Extract the [X, Y] coordinate from the center of the cell holding the provided text.  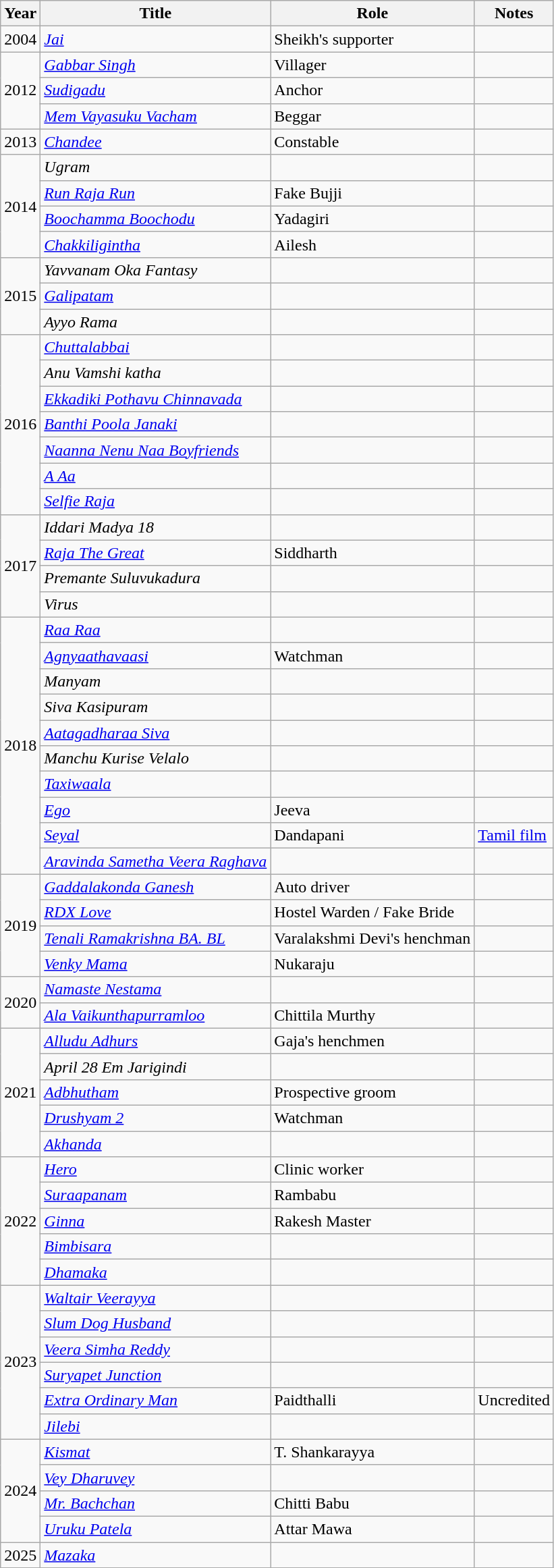
Mr. Bachchan [155, 1503]
Dandapani [372, 836]
Beggar [372, 116]
Sudigadu [155, 90]
2013 [20, 142]
Ayyo Rama [155, 322]
Extra Ordinary Man [155, 1401]
Banthi Poola Janaki [155, 425]
Dhamaka [155, 1272]
Ekkadiki Pothavu Chinnavada [155, 399]
2022 [20, 1221]
Agnyaathavaasi [155, 655]
Selfie Raja [155, 502]
Run Raja Run [155, 193]
Chitti Babu [372, 1503]
Uruku Patela [155, 1529]
Varalakshmi Devi's henchman [372, 938]
2004 [20, 39]
Taxiwaala [155, 784]
2016 [20, 425]
Paidthalli [372, 1401]
2025 [20, 1555]
Siddharth [372, 553]
Constable [372, 142]
Auto driver [372, 887]
Uncredited [514, 1401]
Mem Vayasuku Vacham [155, 116]
Chuttalabbai [155, 348]
2017 [20, 566]
Chittila Murthy [372, 1015]
2020 [20, 1002]
Raa Raa [155, 630]
Ala Vaikunthapurramloo [155, 1015]
Bimbisara [155, 1247]
2014 [20, 206]
A Aa [155, 476]
Vey Dharuvey [155, 1478]
Manyam [155, 681]
Raja The Great [155, 553]
2015 [20, 296]
Jilebi [155, 1426]
Clinic worker [372, 1170]
Iddari Madya 18 [155, 527]
Akhanda [155, 1144]
Waltair Veerayya [155, 1298]
Tamil film [514, 836]
Anu Vamshi katha [155, 373]
Chandee [155, 142]
Ginna [155, 1221]
Naanna Nenu Naa Boyfriends [155, 450]
Yadagiri [372, 219]
Virus [155, 604]
Gabbar Singh [155, 65]
April 28 Em Jarigindi [155, 1066]
Chakkiligintha [155, 244]
Gaddalakonda Ganesh [155, 887]
Manchu Kurise Velalo [155, 759]
Seyal [155, 836]
Jai [155, 39]
2012 [20, 90]
Kismat [155, 1452]
Aatagadharaa Siva [155, 732]
Galipatam [155, 296]
Boochamma Boochodu [155, 219]
2023 [20, 1362]
Namaste Nestama [155, 990]
Rambabu [372, 1195]
2019 [20, 925]
Year [20, 13]
Villager [372, 65]
Anchor [372, 90]
Sheikh's supporter [372, 39]
Hero [155, 1170]
Title [155, 13]
Venky Mama [155, 964]
Suraapanam [155, 1195]
Rakesh Master [372, 1221]
Siva Kasipuram [155, 707]
Notes [514, 13]
Premante Suluvukadura [155, 578]
2021 [20, 1092]
RDX Love [155, 913]
Gaja's henchmen [372, 1041]
2018 [20, 745]
Fake Bujji [372, 193]
Tenali Ramakrishna BA. BL [155, 938]
Mazaka [155, 1555]
Alludu Adhurs [155, 1041]
Drushyam 2 [155, 1118]
Prospective groom [372, 1092]
Aravinda Sametha Veera Raghava [155, 861]
Slum Dog Husband [155, 1324]
Ugram [155, 167]
Suryapet Junction [155, 1375]
Nukaraju [372, 964]
Veera Simha Reddy [155, 1349]
Yavvanam Oka Fantasy [155, 270]
Attar Mawa [372, 1529]
Jeeva [372, 810]
Hostel Warden / Fake Bride [372, 913]
Adbhutham [155, 1092]
2024 [20, 1490]
Ailesh [372, 244]
Role [372, 13]
T. Shankarayya [372, 1452]
Ego [155, 810]
